Identify which cell holds the provided text, then report its (X, Y) central coordinate. 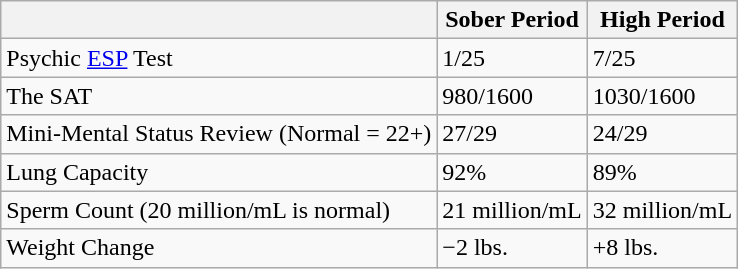
High Period (662, 20)
Mini-Mental Status Review (Normal = 22+) (219, 134)
−2 lbs. (512, 248)
27/29 (512, 134)
89% (662, 172)
24/29 (662, 134)
32 million/mL (662, 210)
21 million/mL (512, 210)
Weight Change (219, 248)
Lung Capacity (219, 172)
Psychic ESP Test (219, 58)
7/25 (662, 58)
1/25 (512, 58)
+8 lbs. (662, 248)
The SAT (219, 96)
1030/1600 (662, 96)
980/1600 (512, 96)
Sperm Count (20 million/mL is normal) (219, 210)
92% (512, 172)
Sober Period (512, 20)
